Pinpoint the cell where the given text exists, returning its (X, Y) midpoint coordinate. 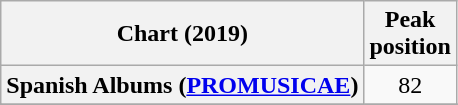
Spanish Albums (PROMUSICAE) (182, 85)
Peakposition (410, 34)
82 (410, 85)
Chart (2019) (182, 34)
